Detect which cell encompasses the target text, then output its [x, y] center coordinate. 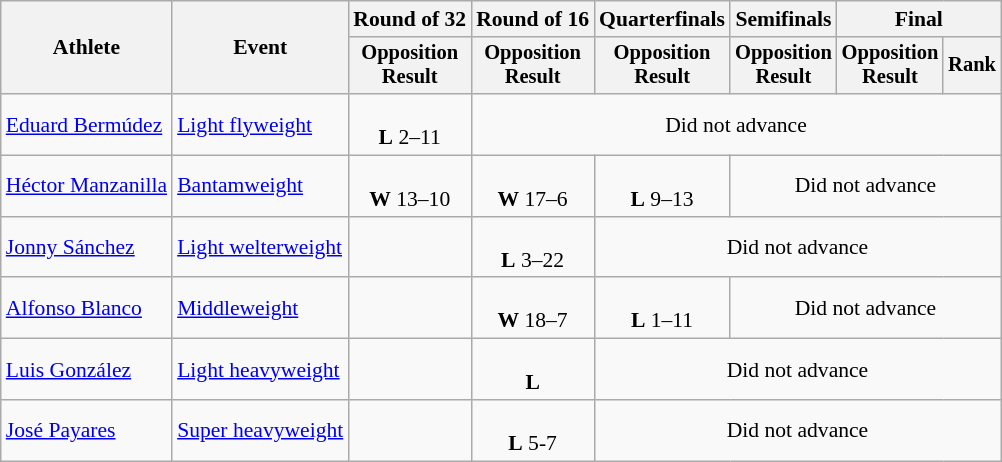
W 18–7 [532, 308]
L 9–13 [662, 186]
Athlete [86, 48]
Semifinals [784, 19]
José Payares [86, 430]
Alfonso Blanco [86, 308]
Quarterfinals [662, 19]
Round of 16 [532, 19]
Luis González [86, 370]
L [532, 370]
L 3–22 [532, 248]
Super heavyweight [260, 430]
Middleweight [260, 308]
Light heavyweight [260, 370]
L 2–11 [410, 124]
Final [919, 19]
W 17–6 [532, 186]
Bantamweight [260, 186]
W 13–10 [410, 186]
Event [260, 48]
Light welterweight [260, 248]
L 5-7 [532, 430]
Eduard Bermúdez [86, 124]
L 1–11 [662, 308]
Light flyweight [260, 124]
Jonny Sánchez [86, 248]
Rank [972, 66]
Héctor Manzanilla [86, 186]
Round of 32 [410, 19]
